Provide the [X, Y] coordinate of the cell's center where the given text is located.  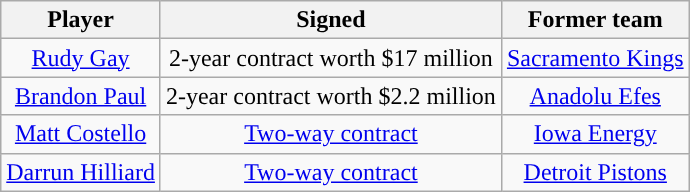
Sacramento Kings [595, 58]
Rudy Gay [81, 58]
Player [81, 20]
2-year contract worth $2.2 million [330, 96]
Signed [330, 20]
Brandon Paul [81, 96]
Darrun Hilliard [81, 172]
Matt Costello [81, 134]
Anadolu Efes [595, 96]
Former team [595, 20]
Iowa Energy [595, 134]
Detroit Pistons [595, 172]
2-year contract worth $17 million [330, 58]
